Identify which cell holds the provided text, then report its (X, Y) central coordinate. 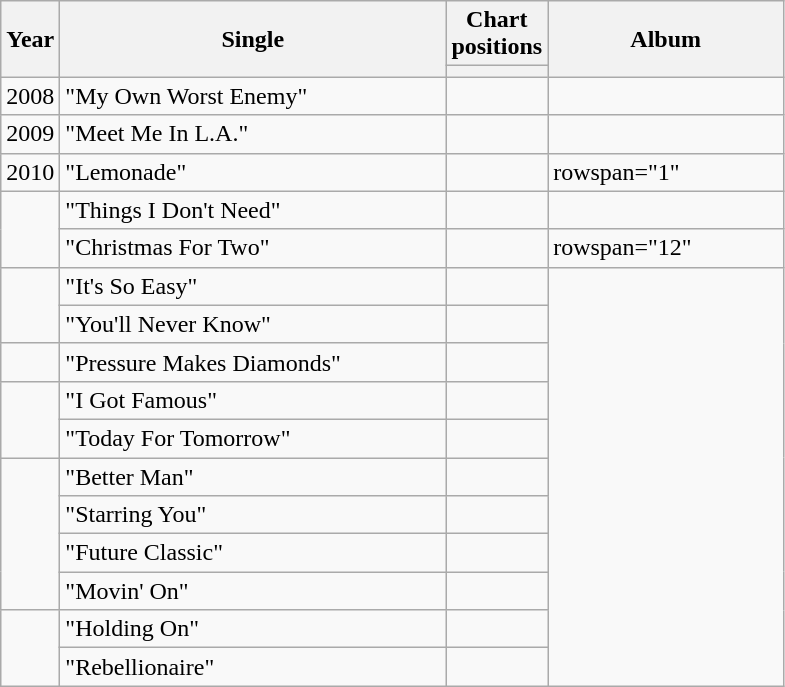
2008 (30, 96)
Year (30, 39)
"Today For Tomorrow" (253, 438)
"Meet Me In L.A." (253, 134)
"You'll Never Know" (253, 324)
"I Got Famous" (253, 400)
2010 (30, 172)
"Better Man" (253, 477)
rowspan="1" (666, 172)
rowspan="12" (666, 248)
"Future Classic" (253, 553)
"Things I Don't Need" (253, 210)
"Lemonade" (253, 172)
"It's So Easy" (253, 286)
Single (253, 39)
Chart positions (497, 34)
"Holding On" (253, 629)
"Rebellionaire" (253, 667)
"Movin' On" (253, 591)
2009 (30, 134)
"Christmas For Two" (253, 248)
"Starring You" (253, 515)
"Pressure Makes Diamonds" (253, 362)
Album (666, 39)
"My Own Worst Enemy" (253, 96)
